Find where the given text appears and provide that cell's center as [x, y] coordinate. 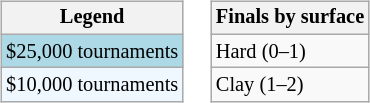
$25,000 tournaments [92, 51]
Finals by surface [290, 18]
Legend [92, 18]
Clay (1–2) [290, 85]
Hard (0–1) [290, 51]
$10,000 tournaments [92, 85]
